For the text-containing cell, return its midpoint in (x, y) coordinate format. 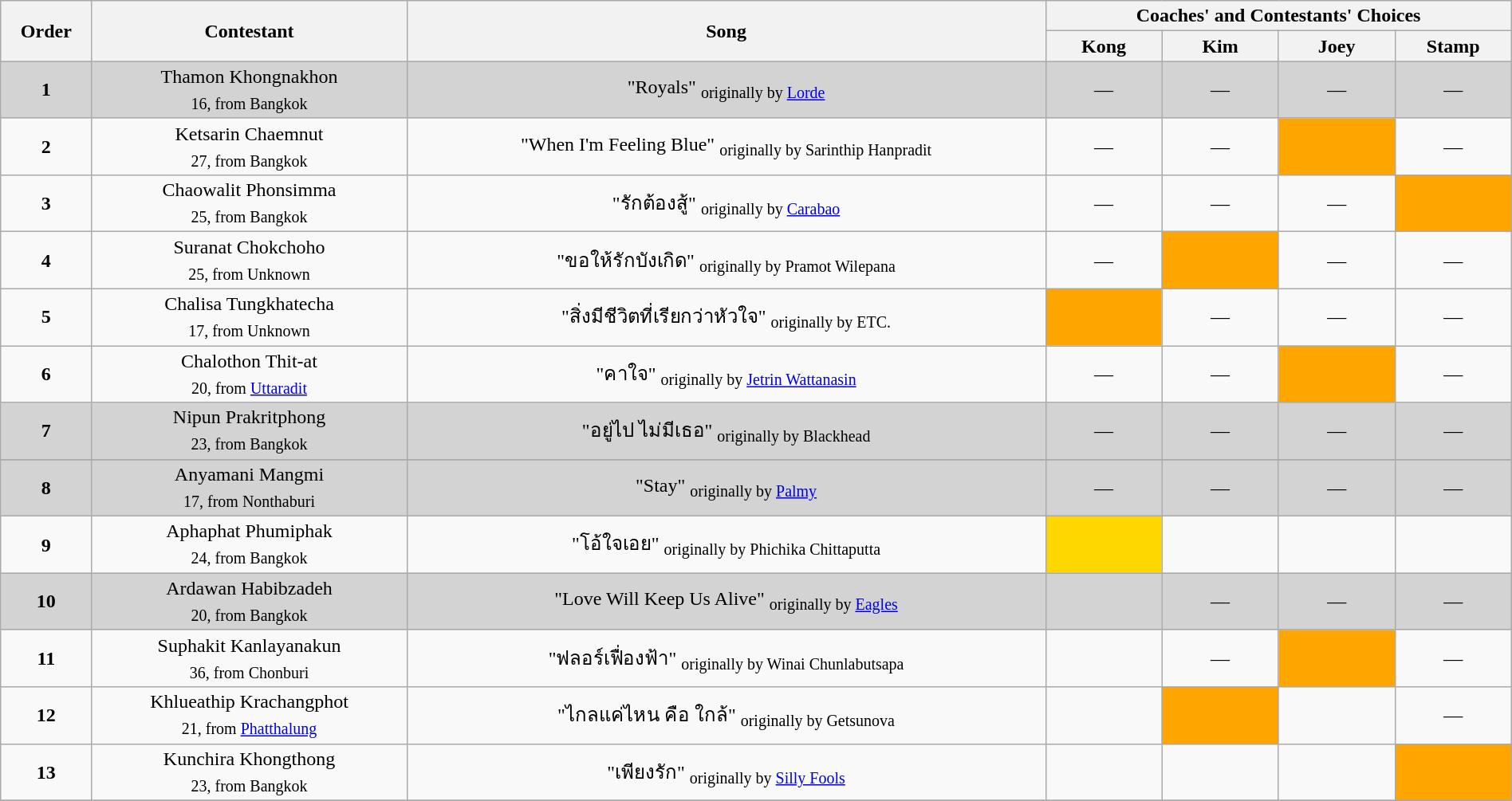
Suphakit Kanlayanakun36, from Chonburi (249, 658)
"Royals" originally by Lorde (726, 89)
Order (46, 31)
Chaowalit Phonsimma25, from Bangkok (249, 204)
"สิ่งมีชีวิตที่เรียกว่าหัวใจ" originally by ETC. (726, 317)
2 (46, 147)
"ขอให้รักบังเกิด" originally by Pramot Wilepana (726, 260)
1 (46, 89)
"เพียงรัก" originally by Silly Fools (726, 772)
8 (46, 488)
Coaches' and Contestants' Choices (1278, 16)
Chalothon Thit-at20, from Uttaradit (249, 375)
"Love Will Keep Us Alive" originally by Eagles (726, 601)
"ไกลแค่ไหน คือ ใกล้" originally by Getsunova (726, 716)
Thamon Khongnakhon16, from Bangkok (249, 89)
Kim (1220, 46)
Ketsarin Chaemnut27, from Bangkok (249, 147)
"รักต้องสู้" originally by Carabao (726, 204)
"โอ้ใจเอย" originally by Phichika Chittaputta (726, 545)
Nipun Prakritphong23, from Bangkok (249, 430)
Khlueathip Krachangphot21, from Phatthalung (249, 716)
Chalisa Tungkhatecha17, from Unknown (249, 317)
Song (726, 31)
Contestant (249, 31)
Suranat Chokchoho25, from Unknown (249, 260)
13 (46, 772)
Aphaphat Phumiphak24, from Bangkok (249, 545)
Ardawan Habibzadeh20, from Bangkok (249, 601)
"คาใจ" originally by Jetrin Wattanasin (726, 375)
"อยู่ไป ไม่มีเธอ" originally by Blackhead (726, 430)
3 (46, 204)
10 (46, 601)
7 (46, 430)
Kunchira Khongthong23, from Bangkok (249, 772)
"ฟลอร์เฟื่องฟ้า" originally by Winai Chunlabutsapa (726, 658)
9 (46, 545)
6 (46, 375)
"Stay" originally by Palmy (726, 488)
5 (46, 317)
11 (46, 658)
Joey (1337, 46)
4 (46, 260)
"When I'm Feeling Blue" originally by Sarinthip Hanpradit (726, 147)
Kong (1104, 46)
Anyamani Mangmi17, from Nonthaburi (249, 488)
Stamp (1453, 46)
12 (46, 716)
